Return the [X, Y] coordinate for the center point of the cell that contains the specified text.  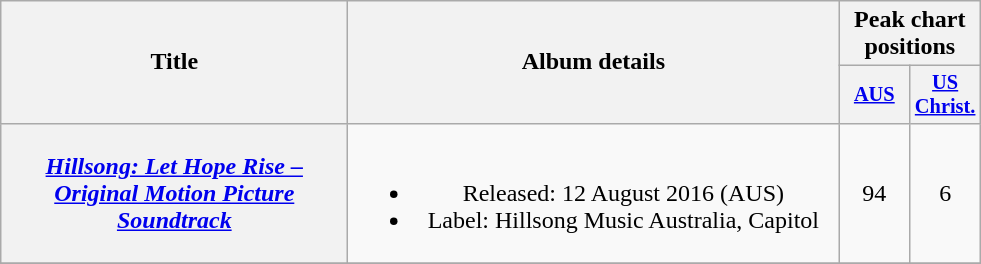
Peak chart positions [910, 34]
Hillsong: Let Hope Rise – Original Motion Picture Soundtrack [174, 193]
US Christ. [946, 95]
6 [946, 193]
94 [874, 193]
AUS [874, 95]
Album details [594, 62]
Title [174, 62]
Released: 12 August 2016 (AUS)Label: Hillsong Music Australia, Capitol [594, 193]
